Scan for the cell matching the given text and deliver its (x, y) coordinate at center. 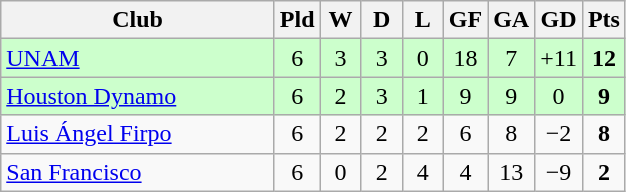
13 (512, 172)
18 (465, 58)
Pts (604, 20)
UNAM (138, 58)
W (340, 20)
1 (422, 96)
San Francisco (138, 172)
Houston Dynamo (138, 96)
+11 (559, 58)
GA (512, 20)
12 (604, 58)
Club (138, 20)
−9 (559, 172)
Pld (297, 20)
7 (512, 58)
GD (559, 20)
Luis Ángel Firpo (138, 134)
GF (465, 20)
−2 (559, 134)
L (422, 20)
D (382, 20)
